Determine the (x, y) coordinate at the center of the cell enclosing the given text.  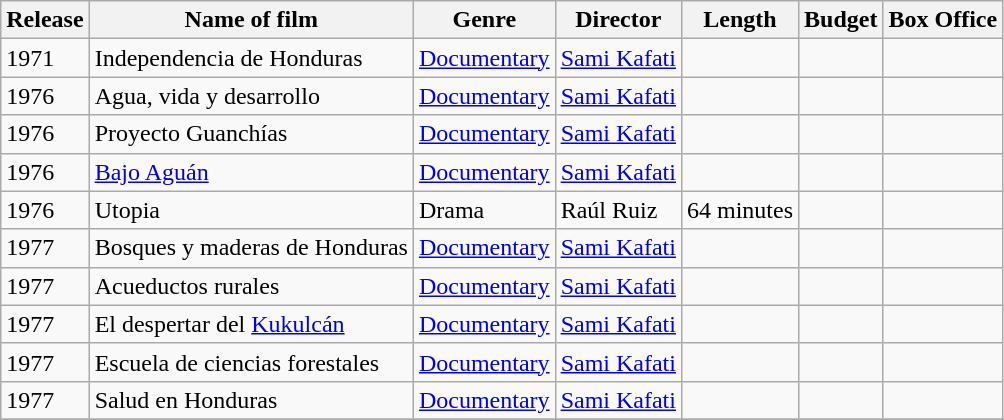
64 minutes (740, 210)
Independencia de Honduras (251, 58)
1971 (45, 58)
Budget (841, 20)
Proyecto Guanchías (251, 134)
Acueductos rurales (251, 286)
Raúl Ruiz (618, 210)
Director (618, 20)
Bosques y maderas de Honduras (251, 248)
Bajo Aguán (251, 172)
Name of film (251, 20)
Drama (484, 210)
Box Office (943, 20)
Escuela de ciencias forestales (251, 362)
Agua, vida y desarrollo (251, 96)
El despertar del Kukulcán (251, 324)
Utopia (251, 210)
Salud en Honduras (251, 400)
Length (740, 20)
Genre (484, 20)
Release (45, 20)
